Locate the cell with the specified text and output its [x, y] center coordinate. 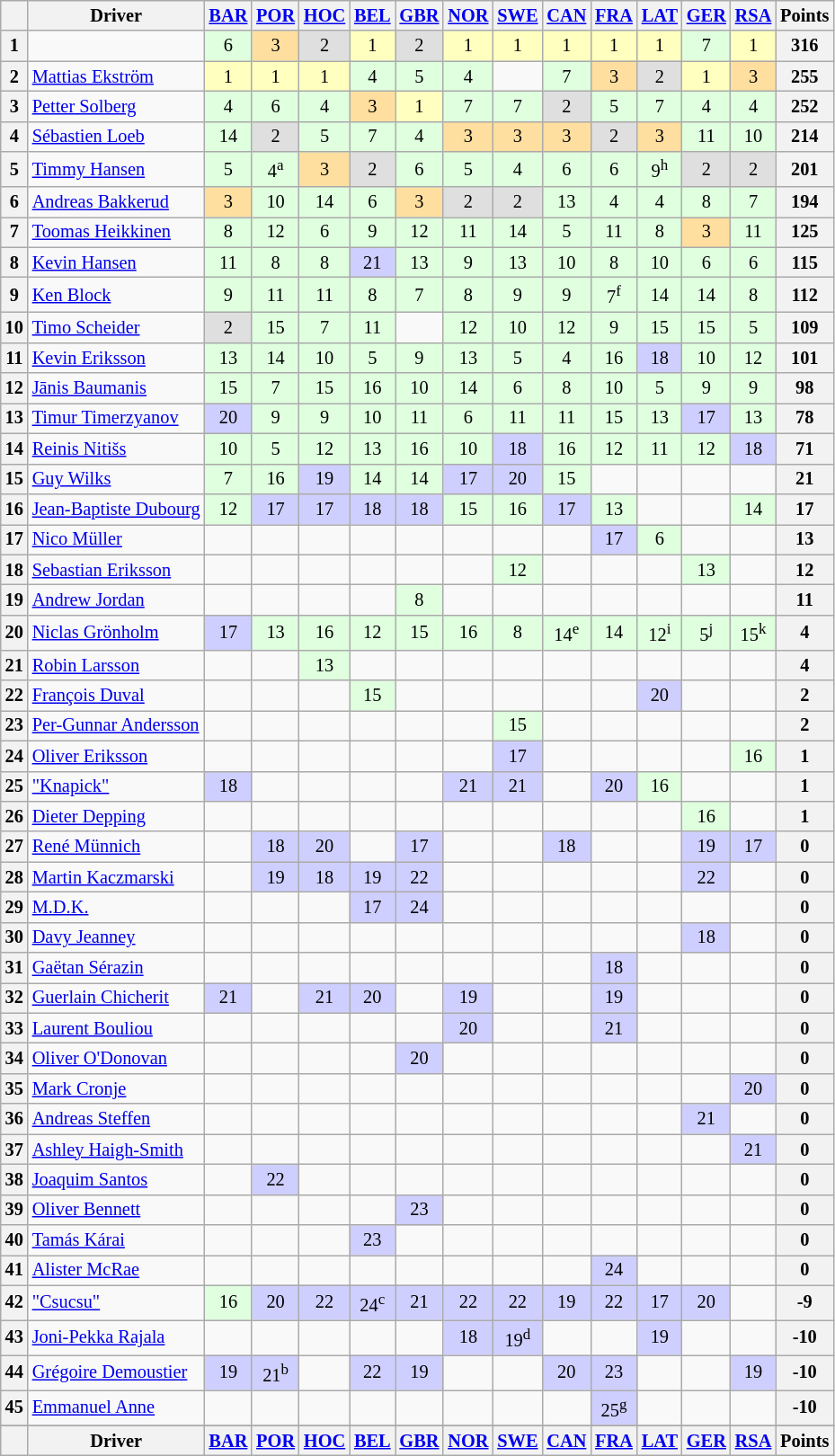
Laurent Bouliou [117, 1028]
Nico Müller [117, 539]
19d [518, 1337]
François Duval [117, 696]
15k [753, 633]
40 [14, 1239]
Niclas Grönholm [117, 633]
25g [614, 1407]
Mattias Ekström [117, 76]
M.D.K. [117, 907]
255 [804, 76]
112 [804, 295]
29 [14, 907]
35 [14, 1088]
Robin Larsson [117, 665]
252 [804, 106]
Ken Block [117, 295]
Per-Gunnar Andersson [117, 725]
37 [14, 1150]
Sébastien Loeb [117, 137]
32 [14, 998]
Oliver O'Donovan [117, 1059]
4a [275, 169]
14e [566, 633]
René Münnich [117, 847]
101 [804, 358]
Sebastian Eriksson [117, 570]
316 [804, 46]
109 [804, 328]
Ashley Haigh-Smith [117, 1150]
Andrew Jordan [117, 599]
Guy Wilks [117, 479]
Gaëtan Sérazin [117, 968]
Alister McRae [117, 1270]
Toomas Heikkinen [117, 232]
78 [804, 418]
43 [14, 1337]
Petter Solberg [117, 106]
28 [14, 877]
214 [804, 137]
Grégoire Demoustier [117, 1373]
38 [14, 1179]
Oliver Eriksson [117, 756]
44 [14, 1373]
Guerlain Chicherit [117, 998]
Joni-Pekka Rajala [117, 1337]
Reinis Nitišs [117, 448]
Timmy Hansen [117, 169]
45 [14, 1407]
27 [14, 847]
125 [804, 232]
"Csucsu" [117, 1303]
Dieter Depping [117, 816]
30 [14, 937]
Timur Timerzyanov [117, 418]
Jean-Baptiste Dubourg [117, 509]
71 [804, 448]
33 [14, 1028]
-9 [804, 1303]
201 [804, 169]
Jānis Baumanis [117, 388]
5j [706, 633]
Mark Cronje [117, 1088]
41 [14, 1270]
Andreas Bakkerud [117, 202]
24c [372, 1303]
115 [804, 262]
36 [14, 1119]
Oliver Bennett [117, 1210]
42 [14, 1303]
Martin Kaczmarski [117, 877]
Timo Scheider [117, 328]
21b [275, 1373]
39 [14, 1210]
Tamás Kárai [117, 1239]
Davy Jeanney [117, 937]
98 [804, 388]
25 [14, 786]
31 [14, 968]
7f [614, 295]
194 [804, 202]
Kevin Eriksson [117, 358]
Joaquim Santos [117, 1179]
Andreas Steffen [117, 1119]
26 [14, 816]
34 [14, 1059]
9h [660, 169]
"Knapick" [117, 786]
Emmanuel Anne [117, 1407]
Kevin Hansen [117, 262]
12i [660, 633]
